Capture the cell that displays the provided text and extract its (x, y) central coordinate. 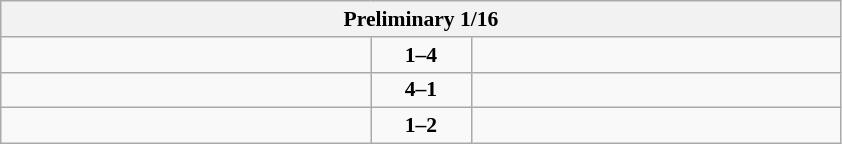
1–2 (421, 126)
1–4 (421, 55)
Preliminary 1/16 (421, 19)
4–1 (421, 90)
